Return the [X, Y] coordinate for the center point of the cell that contains the specified text.  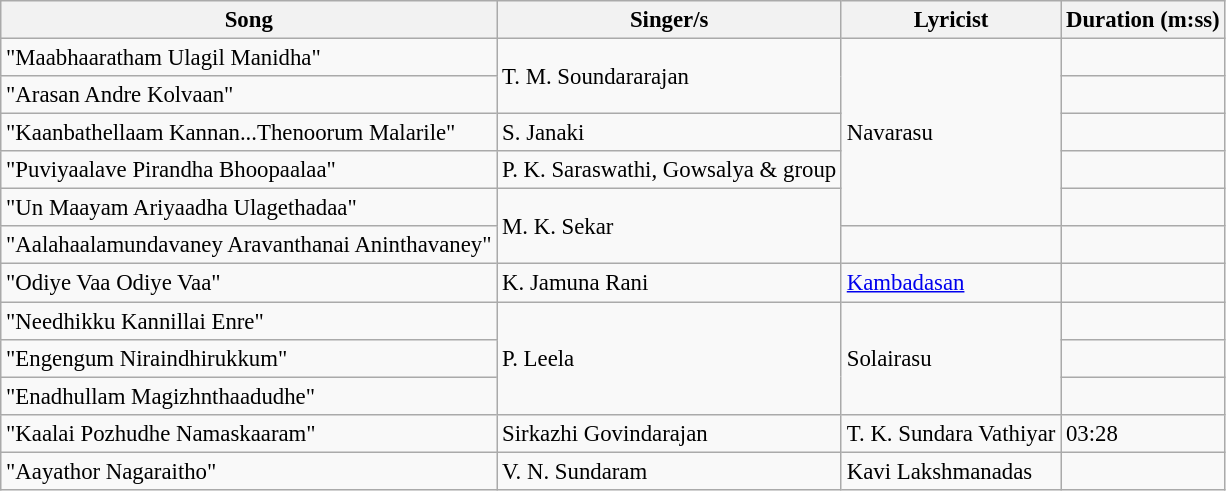
K. Jamuna Rani [670, 283]
V. N. Sundaram [670, 471]
"Kaanbathellaam Kannan...Thenoorum Malarile" [249, 133]
Lyricist [950, 20]
T. K. Sundara Vathiyar [950, 433]
"Engengum Niraindhirukkum" [249, 358]
M. K. Sekar [670, 226]
"Kaalai Pozhudhe Namaskaaram" [249, 433]
P. K. Saraswathi, Gowsalya & group [670, 170]
Song [249, 20]
Singer/s [670, 20]
Sirkazhi Govindarajan [670, 433]
"Aayathor Nagaraitho" [249, 471]
"Aalahaalamundavaney Aravanthanai Aninthavaney" [249, 245]
Duration (m:ss) [1143, 20]
P. Leela [670, 358]
"Maabhaaratham Ulagil Manidha" [249, 58]
S. Janaki [670, 133]
"Enadhullam Magizhnthaadudhe" [249, 396]
Kavi Lakshmanadas [950, 471]
"Odiye Vaa Odiye Vaa" [249, 283]
03:28 [1143, 433]
"Un Maayam Ariyaadha Ulagethadaa" [249, 208]
"Puviyaalave Pirandha Bhoopaalaa" [249, 170]
"Arasan Andre Kolvaan" [249, 95]
Solairasu [950, 358]
"Needhikku Kannillai Enre" [249, 321]
Navarasu [950, 133]
T. M. Soundararajan [670, 76]
Kambadasan [950, 283]
